From the cell containing the given text, extract its center point as [x, y] coordinate. 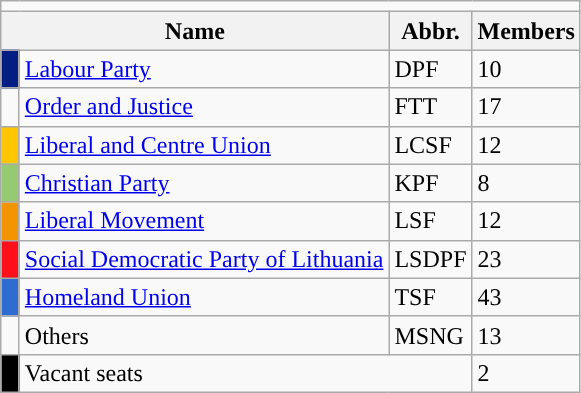
10 [526, 69]
Liberal Movement [204, 221]
Abbr. [430, 31]
TSF [430, 297]
Others [204, 335]
Liberal and Centre Union [204, 145]
Order and Justice [204, 107]
43 [526, 297]
KPF [430, 183]
17 [526, 107]
LSDPF [430, 259]
LCSF [430, 145]
2 [526, 373]
MSNG [430, 335]
Homeland Union [204, 297]
Members [526, 31]
Social Democratic Party of Lithuania [204, 259]
Christian Party [204, 183]
DPF [430, 69]
13 [526, 335]
Vacant seats [246, 373]
8 [526, 183]
FTT [430, 107]
23 [526, 259]
Labour Party [204, 69]
LSF [430, 221]
Name [195, 31]
